Find where the given text appears and provide that cell's center as [X, Y] coordinate. 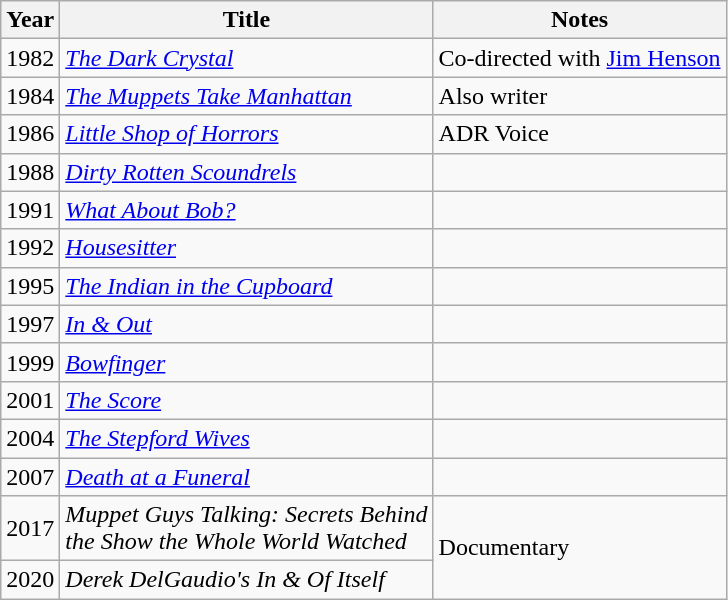
Dirty Rotten Scoundrels [246, 172]
In & Out [246, 324]
The Muppets Take Manhattan [246, 96]
1997 [30, 324]
Bowfinger [246, 362]
1984 [30, 96]
Notes [580, 20]
Muppet Guys Talking: Secrets Behind the Show the Whole World Watched [246, 528]
1986 [30, 134]
ADR Voice [580, 134]
What About Bob? [246, 210]
1988 [30, 172]
1992 [30, 248]
1991 [30, 210]
1995 [30, 286]
The Indian in the Cupboard [246, 286]
Death at a Funeral [246, 477]
Little Shop of Horrors [246, 134]
2020 [30, 580]
2007 [30, 477]
2004 [30, 438]
The Score [246, 400]
Also writer [580, 96]
Title [246, 20]
Documentary [580, 548]
The Dark Crystal [246, 58]
Year [30, 20]
Co-directed with Jim Henson [580, 58]
2017 [30, 528]
Housesitter [246, 248]
1982 [30, 58]
The Stepford Wives [246, 438]
2001 [30, 400]
Derek DelGaudio's In & Of Itself [246, 580]
1999 [30, 362]
